Scan for the cell matching the given text and deliver its (X, Y) coordinate at center. 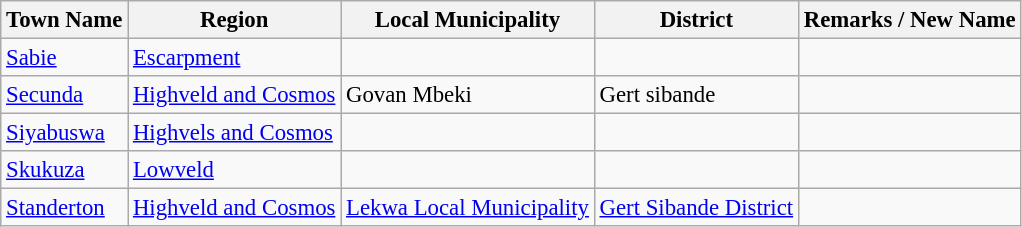
Govan Mbeki (468, 95)
Standerton (64, 208)
Lekwa Local Municipality (468, 208)
Highvels and Cosmos (234, 133)
Gert sibande (696, 95)
Skukuza (64, 170)
Sabie (64, 58)
Escarpment (234, 58)
Local Municipality (468, 20)
District (696, 20)
Region (234, 20)
Siyabuswa (64, 133)
Town Name (64, 20)
Gert Sibande District (696, 208)
Secunda (64, 95)
Lowveld (234, 170)
Remarks / New Name (910, 20)
